Output the (x, y) coordinate of the center of the cell containing the given text.  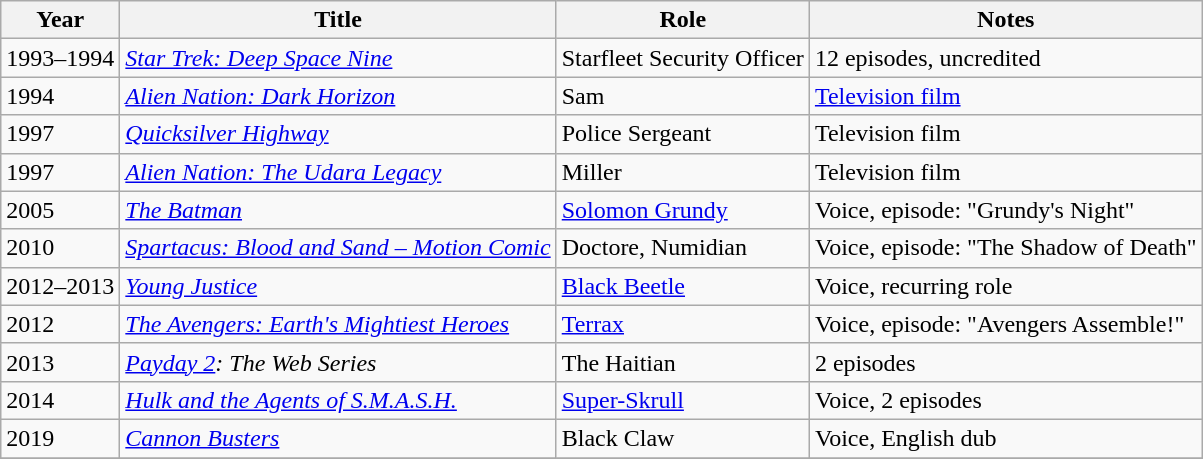
1993–1994 (60, 58)
1994 (60, 96)
The Avengers: Earth's Mightiest Heroes (338, 324)
Year (60, 20)
Solomon Grundy (682, 210)
2019 (60, 438)
2 episodes (1006, 362)
The Batman (338, 210)
Super-Skrull (682, 400)
Voice, recurring role (1006, 286)
2014 (60, 400)
Quicksilver Highway (338, 134)
Doctore, Numidian (682, 248)
Sam (682, 96)
Black Claw (682, 438)
Voice, episode: "Avengers Assemble!" (1006, 324)
12 episodes, uncredited (1006, 58)
Hulk and the Agents of S.M.A.S.H. (338, 400)
2012–2013 (60, 286)
Title (338, 20)
2012 (60, 324)
Terrax (682, 324)
The Haitian (682, 362)
2013 (60, 362)
Voice, 2 episodes (1006, 400)
Voice, episode: "Grundy's Night" (1006, 210)
Voice, English dub (1006, 438)
Black Beetle (682, 286)
Payday 2: The Web Series (338, 362)
Young Justice (338, 286)
Police Sergeant (682, 134)
Alien Nation: The Udara Legacy (338, 172)
Notes (1006, 20)
Voice, episode: "The Shadow of Death" (1006, 248)
Miller (682, 172)
Starfleet Security Officer (682, 58)
Spartacus: Blood and Sand – Motion Comic (338, 248)
Cannon Busters (338, 438)
Star Trek: Deep Space Nine (338, 58)
Alien Nation: Dark Horizon (338, 96)
Role (682, 20)
2005 (60, 210)
2010 (60, 248)
